Capture the cell that displays the provided text and extract its [x, y] central coordinate. 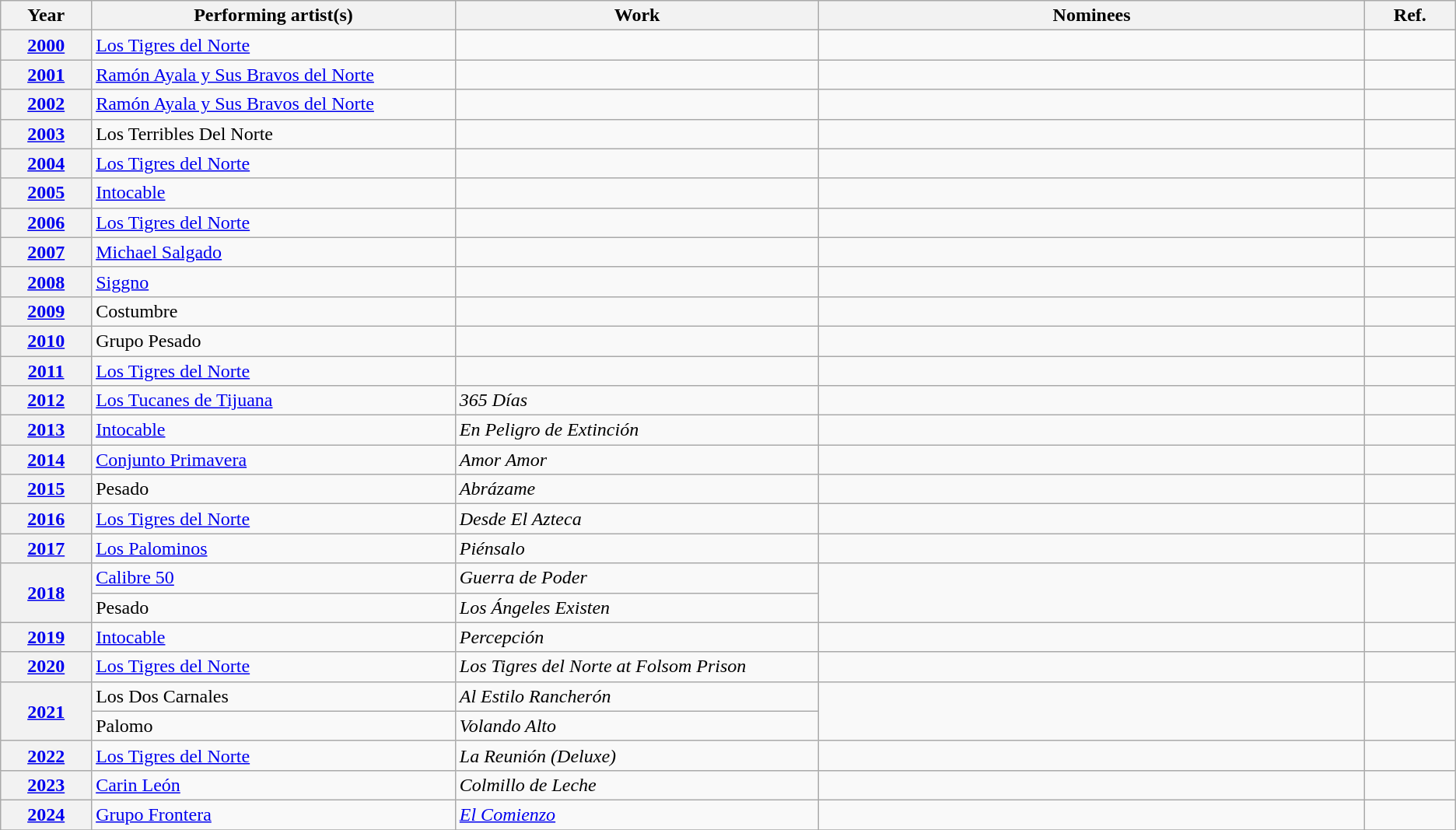
Piénsalo [637, 548]
2013 [47, 430]
2020 [47, 667]
Al Estilo Rancherón [637, 696]
Grupo Frontera [274, 814]
Los Terribles Del Norte [274, 134]
2024 [47, 814]
El Comienzo [637, 814]
2015 [47, 489]
Palomo [274, 726]
2023 [47, 785]
Performing artist(s) [274, 16]
2004 [47, 163]
Percepción [637, 637]
2022 [47, 755]
Work [637, 16]
2008 [47, 282]
Nominees [1092, 16]
La Reunión (Deluxe) [637, 755]
2001 [47, 75]
Costumbre [274, 311]
Amor Amor [637, 460]
2012 [47, 401]
2005 [47, 193]
2002 [47, 104]
Calibre 50 [274, 578]
2003 [47, 134]
2018 [47, 593]
Los Ángeles Existen [637, 608]
2021 [47, 711]
2016 [47, 519]
Abrázame [637, 489]
Ref. [1409, 16]
2000 [47, 45]
2010 [47, 341]
Los Tigres del Norte at Folsom Prison [637, 667]
2014 [47, 460]
Michael Salgado [274, 252]
2017 [47, 548]
Year [47, 16]
Colmillo de Leche [637, 785]
Carin León [274, 785]
2011 [47, 371]
Los Dos Carnales [274, 696]
Guerra de Poder [637, 578]
2006 [47, 222]
Desde El Azteca [637, 519]
Grupo Pesado [274, 341]
2019 [47, 637]
2009 [47, 311]
Conjunto Primavera [274, 460]
365 Días [637, 401]
En Peligro de Extinción [637, 430]
2007 [47, 252]
Los Palominos [274, 548]
Volando Alto [637, 726]
Siggno [274, 282]
Los Tucanes de Tijuana [274, 401]
